Provide the (x, y) coordinate of the cell's center where the given text is located.  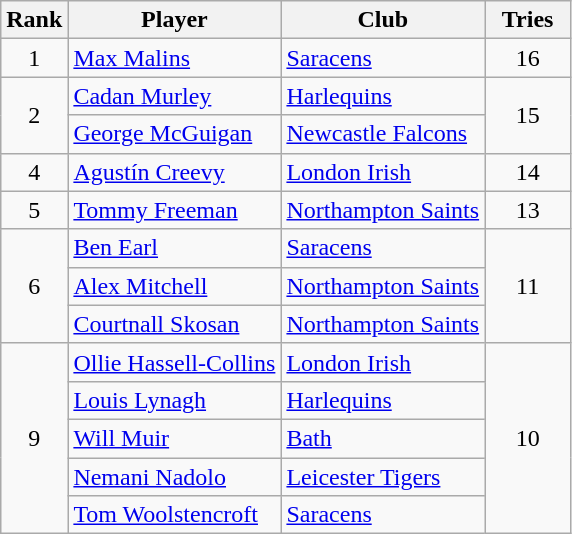
Alex Mitchell (174, 286)
George McGuigan (174, 134)
5 (34, 210)
Nemani Nadolo (174, 477)
Tries (528, 20)
9 (34, 438)
Cadan Murley (174, 96)
Newcastle Falcons (383, 134)
Louis Lynagh (174, 400)
Leicester Tigers (383, 477)
13 (528, 210)
16 (528, 58)
Bath (383, 438)
4 (34, 172)
11 (528, 286)
Rank (34, 20)
Max Malins (174, 58)
Club (383, 20)
15 (528, 115)
Will Muir (174, 438)
2 (34, 115)
Tommy Freeman (174, 210)
Ollie Hassell-Collins (174, 362)
1 (34, 58)
Tom Woolstencroft (174, 515)
Ben Earl (174, 248)
6 (34, 286)
Agustín Creevy (174, 172)
Player (174, 20)
14 (528, 172)
10 (528, 438)
Courtnall Skosan (174, 324)
